Find where the given text appears and provide that cell's center as [X, Y] coordinate. 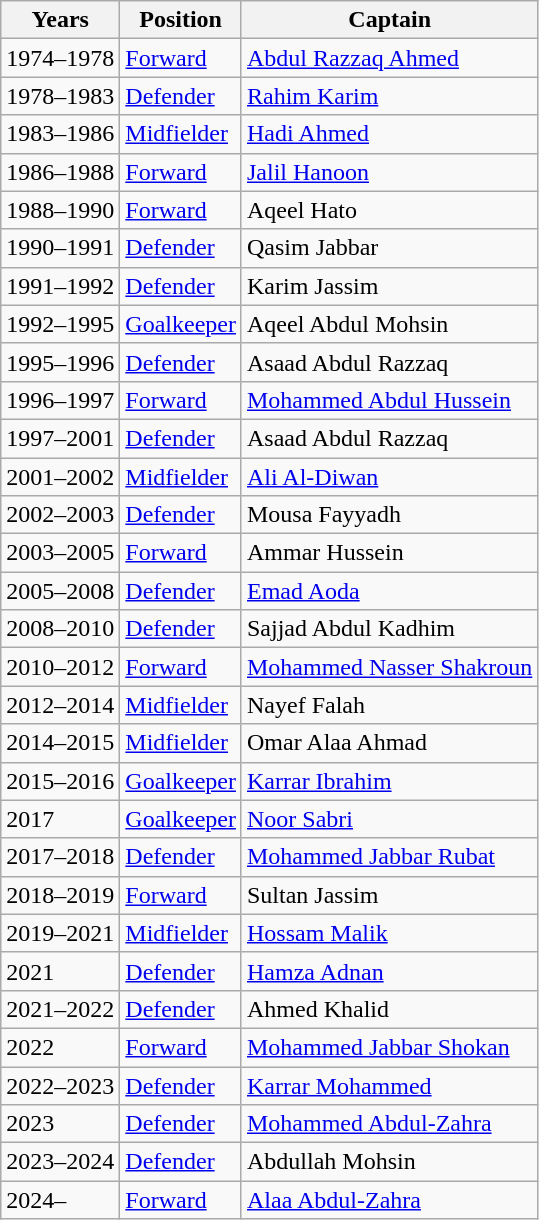
Hamza Adnan [389, 971]
Alaa Abdul-Zahra [389, 1200]
2014–2015 [60, 743]
Mohammed Nasser Shakroun [389, 667]
1974–1978 [60, 58]
2012–2014 [60, 705]
2015–2016 [60, 781]
1978–1983 [60, 96]
Aqeel Abdul Mohsin [389, 324]
1986–1988 [60, 172]
Mohammed Jabbar Rubat [389, 857]
2023–2024 [60, 1162]
Mohammed Abdul-Zahra [389, 1124]
Captain [389, 20]
Ahmed Khalid [389, 1009]
Mohammed Jabbar Shokan [389, 1047]
Noor Sabri [389, 819]
Nayef Falah [389, 705]
1983–1986 [60, 134]
Ammar Hussein [389, 553]
Rahim Karim [389, 96]
Omar Alaa Ahmad [389, 743]
2017–2018 [60, 857]
Mohammed Abdul Hussein [389, 400]
2021–2022 [60, 1009]
2008–2010 [60, 629]
2024– [60, 1200]
Emad Aoda [389, 591]
2005–2008 [60, 591]
1996–1997 [60, 400]
Hadi Ahmed [389, 134]
Hossam Malik [389, 933]
Abdul Razzaq Ahmed [389, 58]
Sultan Jassim [389, 895]
Years [60, 20]
Mousa Fayyadh [389, 515]
Karim Jassim [389, 286]
2023 [60, 1124]
2003–2005 [60, 553]
2022–2023 [60, 1085]
2021 [60, 971]
1995–1996 [60, 362]
1990–1991 [60, 248]
Karrar Mohammed [389, 1085]
2002–2003 [60, 515]
1988–1990 [60, 210]
2010–2012 [60, 667]
1997–2001 [60, 438]
Qasim Jabbar [389, 248]
Abdullah Mohsin [389, 1162]
2001–2002 [60, 477]
2019–2021 [60, 933]
Sajjad Abdul Kadhim [389, 629]
Position [181, 20]
Ali Al-Diwan [389, 477]
2018–2019 [60, 895]
Jalil Hanoon [389, 172]
1991–1992 [60, 286]
Karrar Ibrahim [389, 781]
Aqeel Hato [389, 210]
1992–1995 [60, 324]
2022 [60, 1047]
2017 [60, 819]
